Return [X, Y] of the center of cell containing provided text 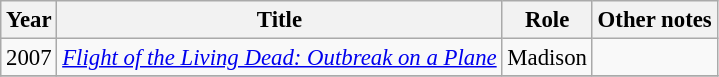
Year [29, 20]
Other notes [654, 20]
Title [280, 20]
Flight of the Living Dead: Outbreak on a Plane [280, 58]
2007 [29, 58]
Madison [547, 58]
Role [547, 20]
